Locate the cell with the specified text and output its (X, Y) center coordinate. 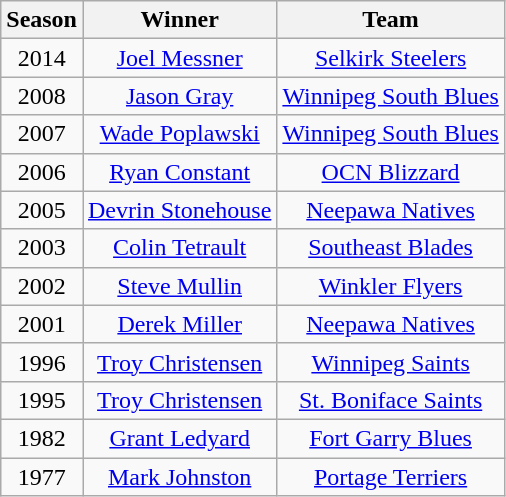
St. Boniface Saints (390, 400)
Colin Tetrault (179, 248)
1996 (42, 362)
2001 (42, 324)
1977 (42, 477)
2007 (42, 134)
Winnipeg Saints (390, 362)
Portage Terriers (390, 477)
2005 (42, 210)
1982 (42, 438)
Selkirk Steelers (390, 58)
Devrin Stonehouse (179, 210)
OCN Blizzard (390, 172)
1995 (42, 400)
Mark Johnston (179, 477)
Season (42, 20)
Wade Poplawski (179, 134)
Winkler Flyers (390, 286)
2014 (42, 58)
Ryan Constant (179, 172)
Derek Miller (179, 324)
Jason Gray (179, 96)
Winner (179, 20)
2003 (42, 248)
Southeast Blades (390, 248)
Fort Garry Blues (390, 438)
2008 (42, 96)
2006 (42, 172)
Team (390, 20)
Grant Ledyard (179, 438)
2002 (42, 286)
Joel Messner (179, 58)
Steve Mullin (179, 286)
